Pinpoint the cell where the given text exists, returning its [X, Y] midpoint coordinate. 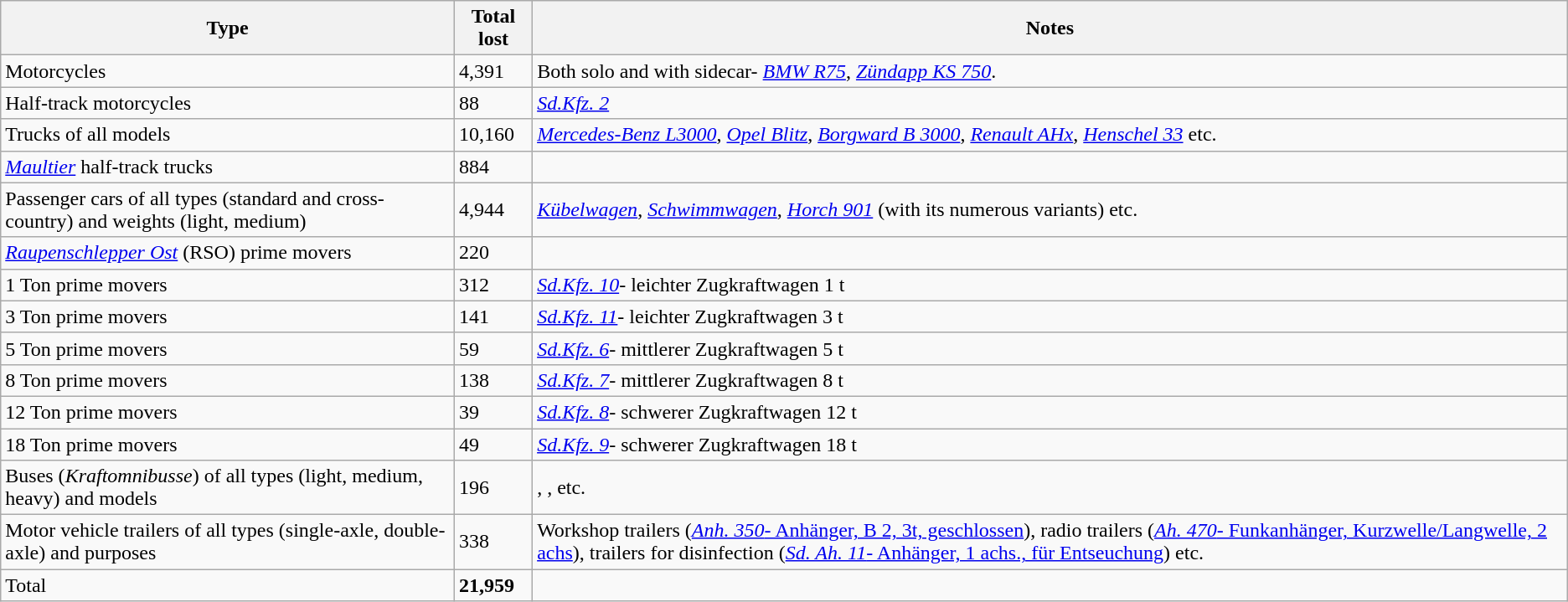
21,959 [494, 585]
59 [494, 348]
138 [494, 380]
196 [494, 487]
39 [494, 412]
Total lost [494, 28]
Trucks of all models [228, 135]
Sd.Kfz. 10- leichter Zugkraftwagen 1 t [1050, 285]
884 [494, 167]
49 [494, 445]
5 Ton prime movers [228, 348]
, , etc. [1050, 487]
4,391 [494, 71]
Sd.Kfz. 7- mittlerer Zugkraftwagen 8 t [1050, 380]
Both solo and with sidecar- BMW R75, Zündapp KS 750. [1050, 71]
Sd.Kfz. 6- mittlerer Zugkraftwagen 5 t [1050, 348]
Sd.Kfz. 2 [1050, 103]
Maultier half-track trucks [228, 167]
Motor vehicle trailers of all types (single-axle, double-axle) and purposes [228, 543]
Sd.Kfz. 9- schwerer Zugkraftwagen 18 t [1050, 445]
88 [494, 103]
Half-track motorcycles [228, 103]
Passenger cars of all types (standard and cross-country) and weights (light, medium) [228, 209]
Buses (Kraftomnibusse) of all types (light, medium, heavy) and models [228, 487]
Total [228, 585]
338 [494, 543]
220 [494, 253]
Kübelwagen, Schwimmwagen, Horch 901 (with its numerous variants) etc. [1050, 209]
141 [494, 316]
10,160 [494, 135]
1 Ton prime movers [228, 285]
Raupenschlepper Ost (RSO) prime movers [228, 253]
3 Ton prime movers [228, 316]
12 Ton prime movers [228, 412]
Motorcycles [228, 71]
312 [494, 285]
Mercedes-Benz L3000, Opel Blitz, Borgward B 3000, Renault AHx, Henschel 33 etc. [1050, 135]
Notes [1050, 28]
18 Ton prime movers [228, 445]
Type [228, 28]
8 Ton prime movers [228, 380]
4,944 [494, 209]
Sd.Kfz. 8- schwerer Zugkraftwagen 12 t [1050, 412]
Sd.Kfz. 11- leichter Zugkraftwagen 3 t [1050, 316]
